Capture the cell that displays the provided text and extract its (X, Y) central coordinate. 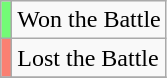
Lost the Battle (89, 58)
Won the Battle (89, 20)
